Output the [x, y] coordinate of the center of the cell containing the given text.  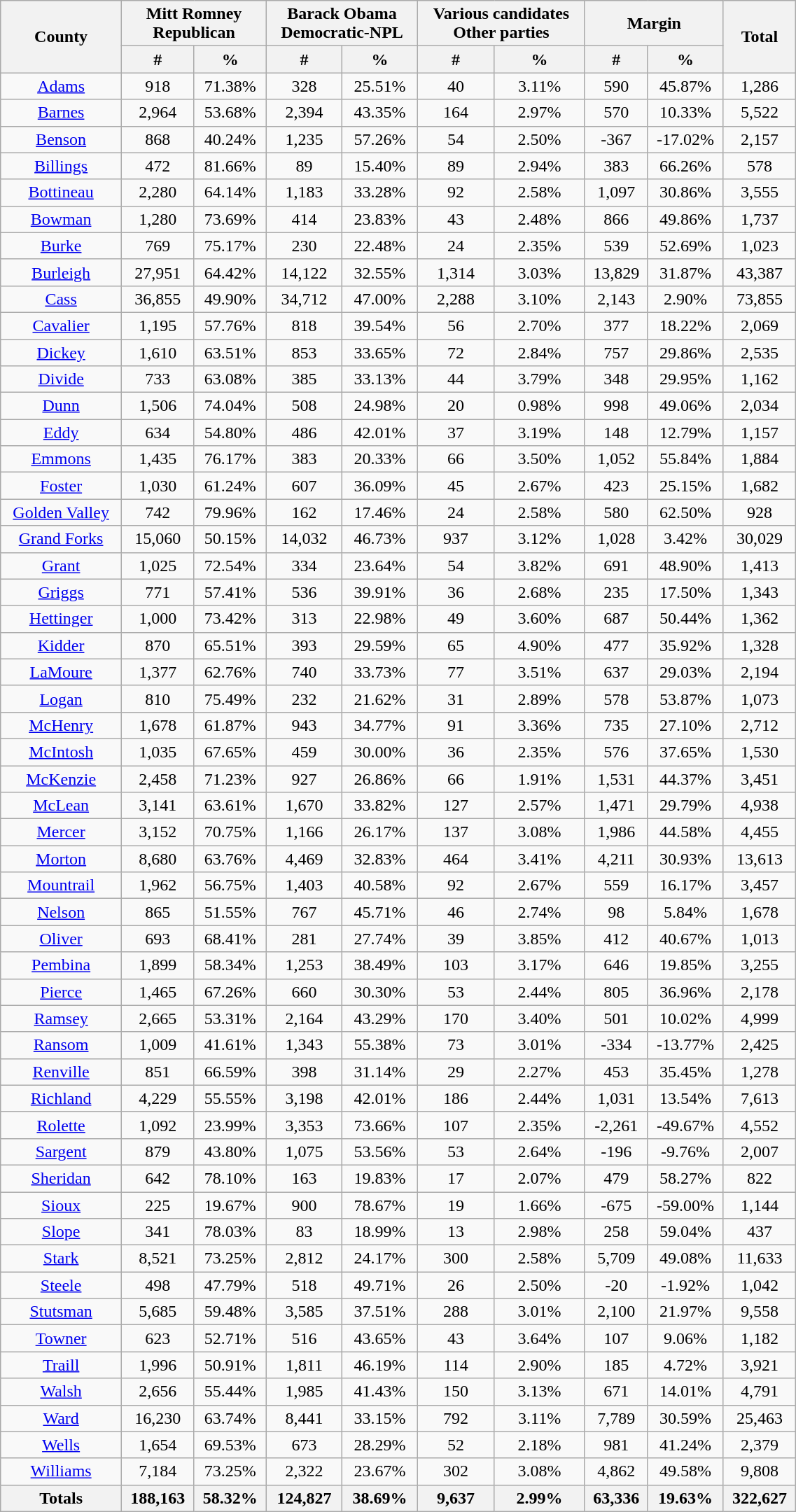
2.48% [540, 219]
30.86% [685, 192]
McHenry [62, 725]
258 [616, 1232]
3,141 [158, 806]
818 [305, 325]
15,060 [158, 539]
78.67% [380, 1205]
1,314 [455, 272]
477 [616, 645]
687 [616, 619]
Sioux [62, 1205]
27.10% [685, 725]
1,471 [616, 806]
Steele [62, 1285]
164 [455, 113]
52.71% [230, 1338]
78.10% [230, 1178]
33.65% [380, 352]
3,555 [760, 192]
40.24% [230, 139]
Stutsman [62, 1312]
691 [616, 566]
53.68% [230, 113]
3.36% [540, 725]
998 [616, 406]
1,682 [760, 486]
37.51% [380, 1312]
2.57% [540, 806]
2.27% [540, 1072]
-49.67% [685, 1125]
2,280 [158, 192]
-334 [616, 1045]
671 [616, 1392]
13,829 [616, 272]
1,013 [760, 939]
12.79% [685, 433]
21.62% [380, 699]
740 [305, 672]
642 [158, 1178]
1,073 [760, 699]
49.86% [685, 219]
822 [760, 1178]
66.59% [230, 1072]
1,035 [158, 752]
49.58% [685, 1471]
33.73% [380, 672]
1,610 [158, 352]
73,855 [760, 299]
792 [455, 1418]
3,353 [305, 1125]
2,034 [760, 406]
25.15% [685, 486]
757 [616, 352]
1,413 [760, 566]
43.35% [380, 113]
927 [305, 779]
322,627 [760, 1498]
31.87% [685, 272]
14,122 [305, 272]
1,530 [760, 752]
25.51% [380, 86]
17.46% [380, 512]
Foster [62, 486]
41.24% [685, 1445]
43.29% [380, 1018]
851 [158, 1072]
Pierce [62, 992]
37.65% [685, 752]
21.97% [685, 1312]
75.17% [230, 246]
3.51% [540, 672]
62.50% [685, 512]
2,712 [760, 725]
313 [305, 619]
Griggs [62, 592]
29 [455, 1072]
-2,261 [616, 1125]
805 [616, 992]
769 [158, 246]
14,032 [305, 539]
127 [455, 806]
68.41% [230, 939]
38.49% [380, 965]
Mitt RomneyRepublican [195, 24]
Various candidatesOther parties [501, 24]
3.19% [540, 433]
56 [455, 325]
634 [158, 433]
1,023 [760, 246]
3.41% [540, 859]
Oliver [62, 939]
52.69% [685, 246]
73 [455, 1045]
2.89% [540, 699]
1,377 [158, 672]
1,031 [616, 1098]
Grand Forks [62, 539]
Total [760, 36]
660 [305, 992]
2,535 [760, 352]
18.99% [380, 1232]
501 [616, 1018]
31 [455, 699]
879 [158, 1151]
61.24% [230, 486]
3.85% [540, 939]
10.33% [685, 113]
2,164 [305, 1018]
508 [305, 406]
0.98% [540, 406]
Nelson [62, 912]
2,157 [760, 139]
45.87% [685, 86]
30.30% [380, 992]
53.56% [380, 1151]
30.93% [685, 859]
1,097 [616, 192]
281 [305, 939]
67.65% [230, 752]
2,458 [158, 779]
1,195 [158, 325]
50.44% [685, 619]
4,862 [616, 1471]
29.59% [380, 645]
225 [158, 1205]
19.67% [230, 1205]
328 [305, 86]
65.51% [230, 645]
-17.02% [685, 139]
866 [616, 219]
75.49% [230, 699]
398 [305, 1072]
453 [616, 1072]
73.69% [230, 219]
150 [455, 1392]
2,812 [305, 1259]
472 [158, 166]
2,379 [760, 1445]
1,075 [305, 1151]
18.22% [685, 325]
10.02% [685, 1018]
2,425 [760, 1045]
2,288 [455, 299]
16,230 [158, 1418]
3.60% [540, 619]
Sheridan [62, 1178]
2.68% [540, 592]
4.72% [685, 1365]
1,811 [305, 1365]
79.96% [230, 512]
1,235 [305, 139]
2,322 [305, 1471]
49.71% [380, 1285]
LaMoure [62, 672]
1,144 [760, 1205]
2,069 [760, 325]
24.98% [380, 406]
1,157 [760, 433]
Pembina [62, 965]
767 [305, 912]
36.09% [380, 486]
1,253 [305, 965]
646 [616, 965]
771 [158, 592]
57.76% [230, 325]
459 [305, 752]
2,100 [616, 1312]
98 [616, 912]
1,183 [305, 192]
61.87% [230, 725]
1,328 [760, 645]
29.86% [685, 352]
539 [616, 246]
55.55% [230, 1098]
Ransom [62, 1045]
37 [455, 433]
-196 [616, 1151]
232 [305, 699]
31.14% [380, 1072]
Bowman [62, 219]
2,394 [305, 113]
Emmons [62, 459]
1,030 [158, 486]
148 [616, 433]
36.96% [685, 992]
1,403 [305, 885]
2,656 [158, 1392]
3,451 [760, 779]
1,884 [760, 459]
1,028 [616, 539]
2.70% [540, 325]
4,211 [616, 859]
2.99% [540, 1498]
59.04% [685, 1232]
2.07% [540, 1178]
3.64% [540, 1338]
26.86% [380, 779]
Dunn [62, 406]
49 [455, 619]
72.54% [230, 566]
2.94% [540, 166]
1,531 [616, 779]
Burke [62, 246]
1,986 [616, 832]
137 [455, 832]
2.74% [540, 912]
414 [305, 219]
13,613 [760, 859]
3.79% [540, 379]
Totals [62, 1498]
1,280 [158, 219]
44.58% [685, 832]
170 [455, 1018]
46.19% [380, 1365]
1,009 [158, 1045]
518 [305, 1285]
63.76% [230, 859]
230 [305, 246]
Traill [62, 1365]
19.83% [380, 1178]
Barnes [62, 113]
55.44% [230, 1392]
9,637 [455, 1498]
2,665 [158, 1018]
2.64% [540, 1151]
3,152 [158, 832]
55.38% [380, 1045]
73.42% [230, 619]
186 [455, 1098]
13.54% [685, 1098]
2,178 [760, 992]
498 [158, 1285]
570 [616, 113]
3.40% [540, 1018]
937 [455, 539]
2,007 [760, 1151]
40.67% [685, 939]
559 [616, 885]
63.51% [230, 352]
1,899 [158, 965]
5,522 [760, 113]
17.50% [685, 592]
19.85% [685, 965]
7,789 [616, 1418]
Hettinger [62, 619]
66.26% [685, 166]
188,163 [158, 1498]
Adams [62, 86]
Sargent [62, 1151]
26.17% [380, 832]
43.80% [230, 1151]
3.12% [540, 539]
Burleigh [62, 272]
58.32% [230, 1498]
673 [305, 1445]
1.91% [540, 779]
55.84% [685, 459]
22.98% [380, 619]
46 [455, 912]
70.75% [230, 832]
1,162 [760, 379]
4,938 [760, 806]
Barack ObamaDemocratic-NPL [342, 24]
Mercer [62, 832]
Towner [62, 1338]
1,654 [158, 1445]
5.84% [685, 912]
918 [158, 86]
53.87% [685, 699]
742 [158, 512]
124,827 [305, 1498]
20 [455, 406]
1,182 [760, 1338]
13 [455, 1232]
14.01% [685, 1392]
63,336 [616, 1498]
69.53% [230, 1445]
39.91% [380, 592]
34.77% [380, 725]
1,362 [760, 619]
36,855 [158, 299]
41.43% [380, 1392]
Renville [62, 1072]
1,278 [760, 1072]
-13.77% [685, 1045]
486 [305, 433]
29.79% [685, 806]
34,712 [305, 299]
49.08% [685, 1259]
29.95% [685, 379]
2.97% [540, 113]
46.73% [380, 539]
19.63% [685, 1498]
33.15% [380, 1418]
57.26% [380, 139]
1,985 [305, 1392]
83 [305, 1232]
2,194 [760, 672]
63.08% [230, 379]
43,387 [760, 272]
Eddy [62, 433]
2.18% [540, 1445]
3.42% [685, 539]
810 [158, 699]
348 [616, 379]
74.04% [230, 406]
27,951 [158, 272]
103 [455, 965]
47.79% [230, 1285]
341 [158, 1232]
1,092 [158, 1125]
735 [616, 725]
3.17% [540, 965]
870 [158, 645]
McKenzie [62, 779]
30,029 [760, 539]
1.66% [540, 1205]
Divide [62, 379]
3,198 [305, 1098]
44.37% [685, 779]
4,552 [760, 1125]
393 [305, 645]
64.14% [230, 192]
1,286 [760, 86]
300 [455, 1259]
63.61% [230, 806]
3.10% [540, 299]
868 [158, 139]
Cavalier [62, 325]
64.42% [230, 272]
536 [305, 592]
49.90% [230, 299]
26 [455, 1285]
576 [616, 752]
16.17% [685, 885]
-367 [616, 139]
32.83% [380, 859]
4.90% [540, 645]
38.69% [380, 1498]
9.06% [685, 1338]
8,680 [158, 859]
23.83% [380, 219]
-675 [616, 1205]
Morton [62, 859]
19 [455, 1205]
73.66% [380, 1125]
McIntosh [62, 752]
County [62, 36]
58.34% [230, 965]
1,052 [616, 459]
580 [616, 512]
3,921 [760, 1365]
-20 [616, 1285]
78.03% [230, 1232]
33.13% [380, 379]
114 [455, 1365]
25,463 [760, 1418]
1,962 [158, 885]
623 [158, 1338]
5,685 [158, 1312]
637 [616, 672]
48.90% [685, 566]
2.98% [540, 1232]
44 [455, 379]
3.13% [540, 1392]
235 [616, 592]
24.17% [380, 1259]
8,441 [305, 1418]
2.84% [540, 352]
607 [305, 486]
693 [158, 939]
2,964 [158, 113]
62.76% [230, 672]
423 [616, 486]
5,709 [616, 1259]
23.67% [380, 1471]
1,000 [158, 619]
464 [455, 859]
Grant [62, 566]
8,521 [158, 1259]
1,996 [158, 1365]
437 [760, 1232]
30.00% [380, 752]
33.28% [380, 192]
Logan [62, 699]
Rolette [62, 1125]
1,737 [760, 219]
-59.00% [685, 1205]
81.66% [230, 166]
59.48% [230, 1312]
3.50% [540, 459]
50.91% [230, 1365]
41.61% [230, 1045]
9,558 [760, 1312]
4,791 [760, 1392]
4,455 [760, 832]
377 [616, 325]
865 [158, 912]
4,999 [760, 1018]
43.65% [380, 1338]
981 [616, 1445]
72 [455, 352]
35.92% [685, 645]
50.15% [230, 539]
479 [616, 1178]
40 [455, 86]
Billings [62, 166]
51.55% [230, 912]
45 [455, 486]
Slope [62, 1232]
412 [616, 939]
1,465 [158, 992]
185 [616, 1365]
57.41% [230, 592]
1,025 [158, 566]
71.23% [230, 779]
71.38% [230, 86]
65 [455, 645]
7,184 [158, 1471]
7,613 [760, 1098]
733 [158, 379]
67.26% [230, 992]
3,255 [760, 965]
28.29% [380, 1445]
39 [455, 939]
30.59% [685, 1418]
27.74% [380, 939]
49.06% [685, 406]
2,143 [616, 299]
900 [305, 1205]
Benson [62, 139]
853 [305, 352]
943 [305, 725]
3,585 [305, 1312]
45.71% [380, 912]
4,229 [158, 1098]
56.75% [230, 885]
91 [455, 725]
302 [455, 1471]
-9.76% [685, 1151]
3,457 [760, 885]
20.33% [380, 459]
35.45% [685, 1072]
Mountrail [62, 885]
163 [305, 1178]
Kidder [62, 645]
54.80% [230, 433]
76.17% [230, 459]
516 [305, 1338]
3.03% [540, 272]
Ramsey [62, 1018]
63.74% [230, 1418]
1,166 [305, 832]
1,670 [305, 806]
-1.92% [685, 1285]
1,435 [158, 459]
39.54% [380, 325]
11,633 [760, 1259]
52 [455, 1445]
47.00% [380, 299]
3.82% [540, 566]
Walsh [62, 1392]
77 [455, 672]
Williams [62, 1471]
Richland [62, 1098]
Wells [62, 1445]
22.48% [380, 246]
9,808 [760, 1471]
1,506 [158, 406]
385 [305, 379]
53.31% [230, 1018]
33.82% [380, 806]
Dickey [62, 352]
928 [760, 512]
McLean [62, 806]
288 [455, 1312]
590 [616, 86]
15.40% [380, 166]
162 [305, 512]
23.99% [230, 1125]
Ward [62, 1418]
23.64% [380, 566]
58.27% [685, 1178]
1,042 [760, 1285]
Margin [654, 24]
Golden Valley [62, 512]
Bottineau [62, 192]
29.03% [685, 672]
40.58% [380, 885]
Stark [62, 1259]
4,469 [305, 859]
Cass [62, 299]
17 [455, 1178]
334 [305, 566]
32.55% [380, 272]
